Detect which cell encompasses the target text, then output its [x, y] center coordinate. 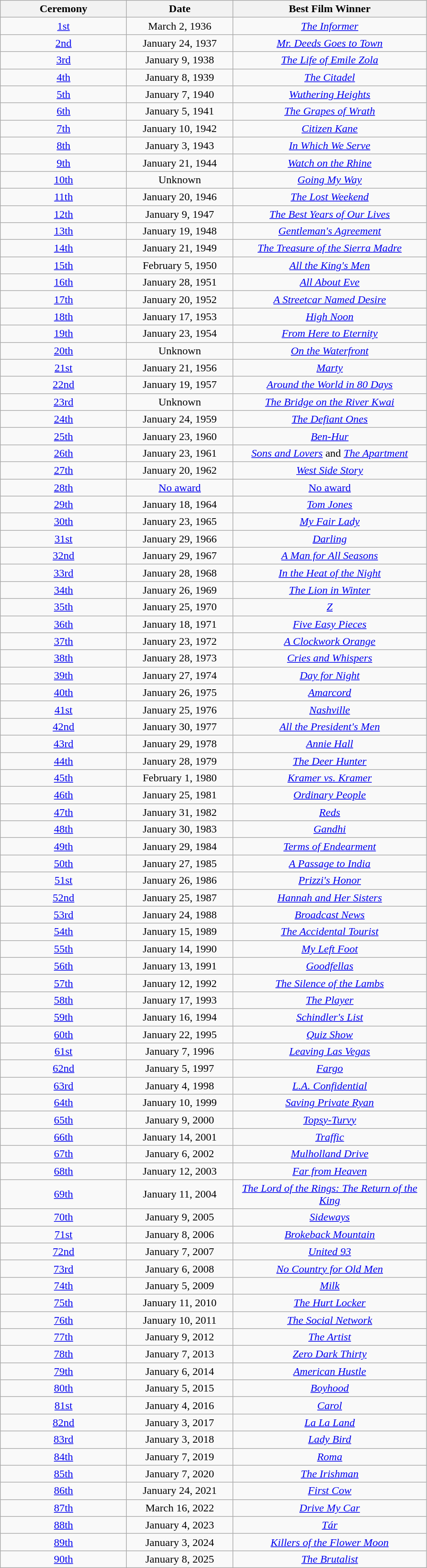
La La Land [330, 1423]
United 93 [330, 1251]
16th [64, 282]
11th [64, 197]
January 3, 2017 [180, 1423]
36th [64, 624]
61st [64, 1052]
Milk [330, 1286]
March 2, 1936 [180, 26]
Sons and Lovers and The Apartment [330, 453]
Cries and Whispers [330, 658]
Reds [330, 812]
1st [64, 26]
The Lord of the Rings: The Return of the King [330, 1194]
Tom Jones [330, 505]
January 9, 1947 [180, 214]
3rd [64, 60]
The Hurt Locker [330, 1303]
Mulholland Drive [330, 1154]
January 4, 2016 [180, 1405]
January 7, 2019 [180, 1457]
35th [64, 607]
90th [64, 1559]
January 6, 2002 [180, 1154]
Terms of Endearment [330, 846]
January 19, 1957 [180, 385]
Kramer vs. Kramer [330, 778]
43rd [64, 744]
The Silence of the Lambs [330, 983]
82nd [64, 1423]
On the Waterfront [330, 351]
January 20, 1962 [180, 470]
64th [64, 1103]
Drive My Car [330, 1508]
63rd [64, 1086]
January 14, 2001 [180, 1137]
January 21, 1944 [180, 163]
45th [64, 778]
Far from Heaven [330, 1171]
January 17, 1993 [180, 1000]
January 21, 1949 [180, 248]
54th [64, 932]
Wuthering Heights [330, 94]
40th [64, 692]
68th [64, 1171]
17th [64, 300]
January 28, 1973 [180, 658]
Mr. Deeds Goes to Town [330, 43]
74th [64, 1286]
January 5, 2015 [180, 1388]
January 7, 2020 [180, 1474]
Quiz Show [330, 1034]
March 16, 2022 [180, 1508]
L.A. Confidential [330, 1086]
January 31, 1982 [180, 812]
January 13, 1991 [180, 966]
The Player [330, 1000]
Watch on the Rhine [330, 163]
31st [64, 539]
14th [64, 248]
85th [64, 1474]
Amarcord [330, 692]
January 7, 1996 [180, 1052]
55th [64, 949]
A Man for All Seasons [330, 556]
Citizen Kane [330, 128]
The Lion in Winter [330, 590]
Z [330, 607]
High Noon [330, 317]
Broadcast News [330, 915]
January 30, 1977 [180, 727]
37th [64, 641]
February 5, 1950 [180, 265]
All the President's Men [330, 727]
January 29, 1978 [180, 744]
January 11, 2004 [180, 1194]
89th [64, 1542]
53rd [64, 915]
34th [64, 590]
In the Heat of the Night [330, 573]
76th [64, 1320]
Day for Night [330, 675]
15th [64, 265]
My Fair Lady [330, 522]
January 20, 1952 [180, 300]
January 7, 1940 [180, 94]
A Passage to India [330, 863]
January 29, 1966 [180, 539]
Zero Dark Thirty [330, 1354]
88th [64, 1525]
49th [64, 846]
Boyhood [330, 1388]
13th [64, 231]
January 27, 1985 [180, 863]
Topsy-Turvy [330, 1120]
Traffic [330, 1137]
66th [64, 1137]
January 29, 1967 [180, 556]
86th [64, 1491]
Ceremony [64, 9]
January 18, 1971 [180, 624]
The Accidental Tourist [330, 932]
January 29, 1984 [180, 846]
January 9, 2005 [180, 1217]
24th [64, 419]
57th [64, 983]
Nashville [330, 709]
January 10, 2011 [180, 1320]
January 7, 2013 [180, 1354]
All About Eve [330, 282]
January 28, 1979 [180, 761]
Ben-Hur [330, 436]
The Treasure of the Sierra Madre [330, 248]
79th [64, 1371]
January 6, 2008 [180, 1268]
January 23, 1954 [180, 334]
60th [64, 1034]
January 8, 2025 [180, 1559]
4th [64, 77]
32nd [64, 556]
January 16, 1994 [180, 1017]
2nd [64, 43]
Brokeback Mountain [330, 1234]
23rd [64, 402]
My Left Foot [330, 949]
69th [64, 1194]
The Irishman [330, 1474]
Fargo [330, 1069]
January 7, 2007 [180, 1251]
Best Film Winner [330, 9]
30th [64, 522]
January 5, 2009 [180, 1286]
The Informer [330, 26]
39th [64, 675]
62nd [64, 1069]
Carol [330, 1405]
65th [64, 1120]
52nd [64, 898]
January 6, 2014 [180, 1371]
The Bridge on the River Kwai [330, 402]
January 30, 1983 [180, 829]
Sideways [330, 1217]
January 24, 1937 [180, 43]
January 25, 1976 [180, 709]
January 8, 2006 [180, 1234]
78th [64, 1354]
January 12, 1992 [180, 983]
83rd [64, 1440]
7th [64, 128]
26th [64, 453]
Five Easy Pieces [330, 624]
The Social Network [330, 1320]
The Artist [330, 1337]
73rd [64, 1268]
Annie Hall [330, 744]
January 26, 1986 [180, 881]
48th [64, 829]
January 4, 1998 [180, 1086]
February 1, 1980 [180, 778]
51st [64, 881]
The Grapes of Wrath [330, 111]
January 23, 1961 [180, 453]
January 25, 1970 [180, 607]
January 23, 1965 [180, 522]
January 20, 1946 [180, 197]
Tár [330, 1525]
22nd [64, 385]
20th [64, 351]
28th [64, 487]
January 11, 2010 [180, 1303]
January 9, 2000 [180, 1120]
47th [64, 812]
The Citadel [330, 77]
January 9, 1938 [180, 60]
From Here to Eternity [330, 334]
A Streetcar Named Desire [330, 300]
6th [64, 111]
January 4, 2023 [180, 1525]
January 9, 2012 [180, 1337]
Ordinary People [330, 795]
77th [64, 1337]
January 21, 1956 [180, 368]
The Lost Weekend [330, 197]
Leaving Las Vegas [330, 1052]
January 10, 1999 [180, 1103]
5th [64, 94]
84th [64, 1457]
42nd [64, 727]
January 23, 1972 [180, 641]
January 10, 1942 [180, 128]
In Which We Serve [330, 145]
27th [64, 470]
Schindler's List [330, 1017]
75th [64, 1303]
46th [64, 795]
41st [64, 709]
The Brutalist [330, 1559]
80th [64, 1388]
Gandhi [330, 829]
The Life of Emile Zola [330, 60]
January 5, 1941 [180, 111]
Killers of the Flower Moon [330, 1542]
January 5, 1997 [180, 1069]
No Country for Old Men [330, 1268]
33rd [64, 573]
44th [64, 761]
January 28, 1951 [180, 282]
All the King's Men [330, 265]
8th [64, 145]
The Best Years of Our Lives [330, 214]
January 22, 1995 [180, 1034]
70th [64, 1217]
Hannah and Her Sisters [330, 898]
Roma [330, 1457]
January 14, 1990 [180, 949]
The Deer Hunter [330, 761]
29th [64, 505]
January 25, 1987 [180, 898]
81st [64, 1405]
67th [64, 1154]
The Defiant Ones [330, 419]
Darling [330, 539]
January 15, 1989 [180, 932]
January 19, 1948 [180, 231]
American Hustle [330, 1371]
Prizzi's Honor [330, 881]
January 24, 2021 [180, 1491]
72nd [64, 1251]
First Cow [330, 1491]
A Clockwork Orange [330, 641]
10th [64, 180]
19th [64, 334]
Marty [330, 368]
January 17, 1953 [180, 317]
Lady Bird [330, 1440]
January 25, 1981 [180, 795]
Gentleman's Agreement [330, 231]
January 12, 2003 [180, 1171]
Goodfellas [330, 966]
January 28, 1968 [180, 573]
59th [64, 1017]
9th [64, 163]
West Side Story [330, 470]
January 3, 1943 [180, 145]
71st [64, 1234]
12th [64, 214]
18th [64, 317]
Date [180, 9]
50th [64, 863]
21st [64, 368]
25th [64, 436]
January 27, 1974 [180, 675]
58th [64, 1000]
56th [64, 966]
87th [64, 1508]
January 18, 1964 [180, 505]
January 23, 1960 [180, 436]
January 24, 1959 [180, 419]
January 3, 2018 [180, 1440]
January 3, 2024 [180, 1542]
January 24, 1988 [180, 915]
January 26, 1975 [180, 692]
Saving Private Ryan [330, 1103]
Going My Way [330, 180]
January 8, 1939 [180, 77]
Around the World in 80 Days [330, 385]
38th [64, 658]
January 26, 1969 [180, 590]
